Return [X, Y] of the center of cell containing provided text 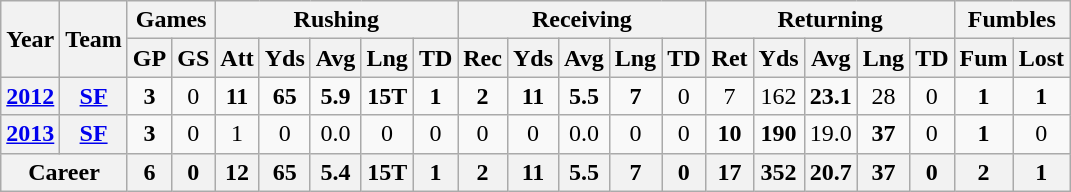
19.0 [830, 134]
Att [237, 58]
Career [64, 172]
5.9 [336, 96]
GP [149, 58]
28 [883, 96]
GS [194, 58]
Receiving [582, 20]
Lost [1041, 58]
2013 [30, 134]
17 [730, 172]
6 [149, 172]
Ret [730, 58]
20.7 [830, 172]
Fum [984, 58]
Returning [830, 20]
Rec [483, 58]
Team [94, 39]
5.4 [336, 172]
Fumbles [1012, 20]
Games [170, 20]
Rushing [336, 20]
190 [778, 134]
352 [778, 172]
23.1 [830, 96]
10 [730, 134]
Year [30, 39]
2012 [30, 96]
12 [237, 172]
162 [778, 96]
